Pinpoint the cell where the given text exists, returning its [x, y] midpoint coordinate. 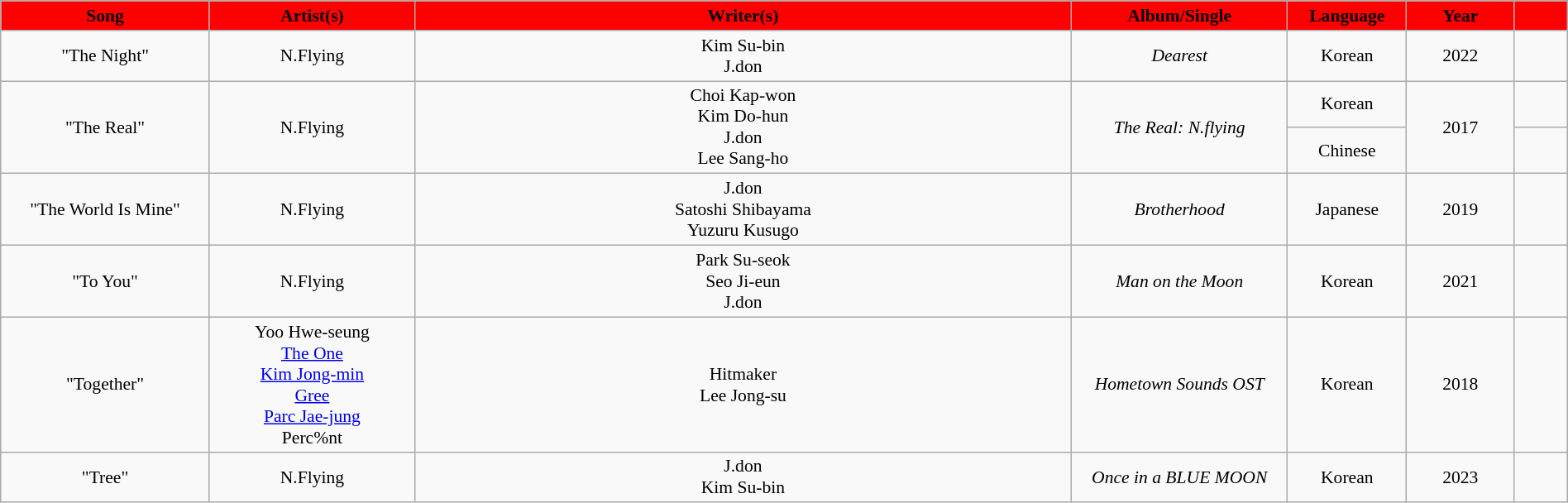
Dearest [1179, 55]
Choi Kap-won Kim Do-hun J.don Lee Sang-ho [743, 127]
"The Night" [106, 55]
Song [106, 16]
2017 [1460, 127]
2023 [1460, 477]
J.don Kim Su-bin [743, 477]
"To You" [106, 281]
Album/Single [1179, 16]
"Together" [106, 384]
J.don Satoshi Shibayama Yuzuru Kusugo [743, 210]
Yoo Hwe-seung The One Kim Jong-min Gree Parc Jae-jung Perc%nt [312, 384]
"Tree" [106, 477]
Park Su-seok Seo Ji-eun J.don [743, 281]
Man on the Moon [1179, 281]
Hitmaker Lee Jong-su [743, 384]
Language [1347, 16]
The Real: N.flying [1179, 127]
Writer(s) [743, 16]
2022 [1460, 55]
Brotherhood [1179, 210]
"The Real" [106, 127]
2019 [1460, 210]
2018 [1460, 384]
2021 [1460, 281]
Hometown Sounds OST [1179, 384]
Year [1460, 16]
Japanese [1347, 210]
"The World Is Mine" [106, 210]
Kim Su-bin J.don [743, 55]
Chinese [1347, 151]
Once in a BLUE MOON [1179, 477]
Artist(s) [312, 16]
